Capture the cell that displays the provided text and extract its (X, Y) central coordinate. 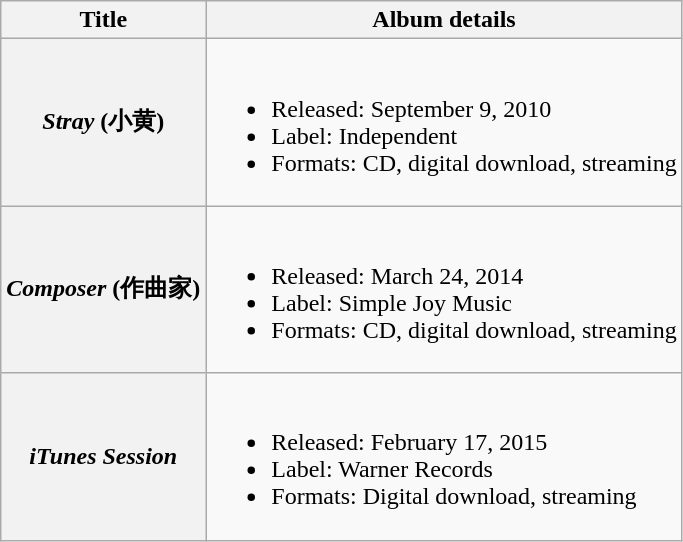
iTunes Session (104, 456)
Title (104, 20)
Released: February 17, 2015Label: Warner RecordsFormats: Digital download, streaming (444, 456)
Composer (作曲家) (104, 290)
Stray (小黄) (104, 122)
Released: March 24, 2014Label: Simple Joy MusicFormats: CD, digital download, streaming (444, 290)
Released: September 9, 2010Label: IndependentFormats: CD, digital download, streaming (444, 122)
Album details (444, 20)
